From the cell containing the given text, extract its center point as (X, Y) coordinate. 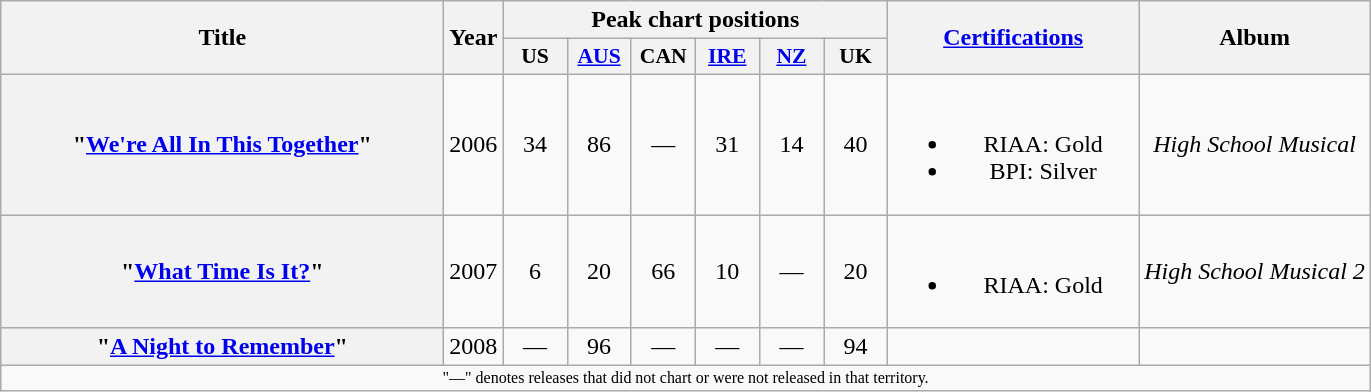
2007 (474, 270)
40 (856, 144)
Album (1255, 38)
AUS (599, 57)
"A Night to Remember" (222, 347)
14 (791, 144)
CAN (663, 57)
86 (599, 144)
RIAA: Gold (1014, 270)
"We're All In This Together" (222, 144)
31 (727, 144)
High School Musical 2 (1255, 270)
Certifications (1014, 38)
US (535, 57)
2008 (474, 347)
6 (535, 270)
34 (535, 144)
Title (222, 38)
High School Musical (1255, 144)
IRE (727, 57)
10 (727, 270)
2006 (474, 144)
94 (856, 347)
RIAA: GoldBPI: Silver (1014, 144)
NZ (791, 57)
Peak chart positions (696, 20)
UK (856, 57)
96 (599, 347)
"What Time Is It?" (222, 270)
66 (663, 270)
"—" denotes releases that did not chart or were not released in that territory. (686, 378)
Year (474, 38)
